Return [X, Y] of the center of cell containing provided text 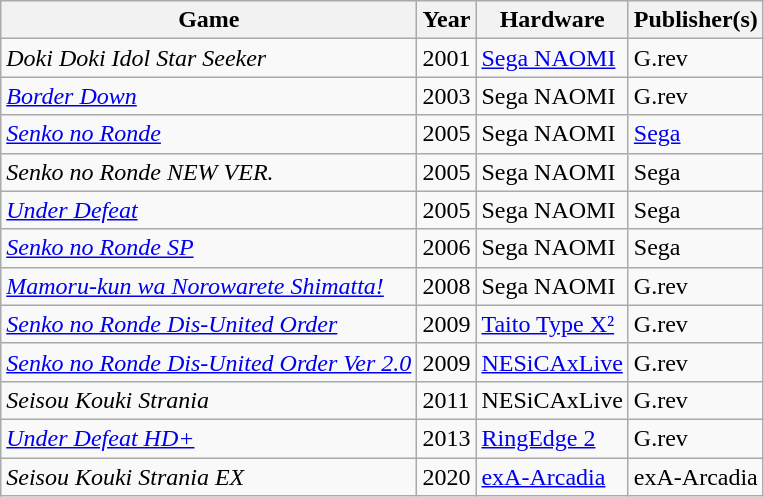
Mamoru-kun wa Norowarete Shimatta! [209, 286]
Taito Type X² [552, 324]
RingEdge 2 [552, 438]
Seisou Kouki Strania [209, 400]
2003 [446, 96]
Hardware [552, 20]
Senko no Ronde SP [209, 248]
Game [209, 20]
Senko no Ronde NEW VER. [209, 172]
Senko no Ronde Dis-United Order [209, 324]
Under Defeat [209, 210]
Senko no Ronde [209, 134]
Publisher(s) [696, 20]
Border Down [209, 96]
Under Defeat HD+ [209, 438]
2011 [446, 400]
Seisou Kouki Strania EX [209, 477]
2008 [446, 286]
Doki Doki Idol Star Seeker [209, 58]
Year [446, 20]
2006 [446, 248]
2020 [446, 477]
2013 [446, 438]
Senko no Ronde Dis-United Order Ver 2.0 [209, 362]
2001 [446, 58]
